Scan for the cell matching the given text and deliver its [x, y] coordinate at center. 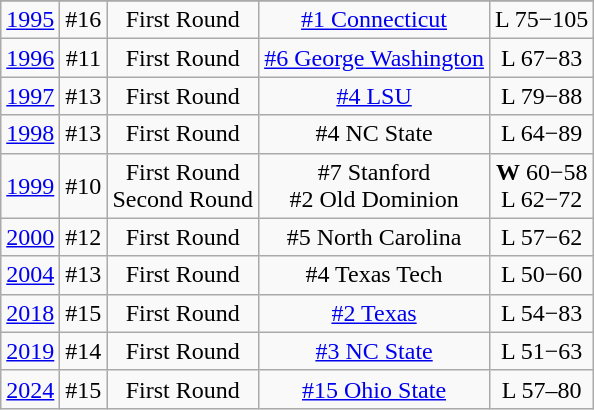
L 75−105 [541, 20]
#1 Connecticut [374, 20]
2024 [30, 389]
#3 NC State [374, 351]
#6 George Washington [374, 58]
L 54−83 [541, 313]
#4 NC State [374, 134]
1998 [30, 134]
#14 [84, 351]
First RoundSecond Round [183, 186]
L 79−88 [541, 96]
#11 [84, 58]
#10 [84, 186]
L 51−63 [541, 351]
#4 Texas Tech [374, 275]
2000 [30, 237]
L 57−62 [541, 237]
L 67−83 [541, 58]
#12 [84, 237]
1997 [30, 96]
2019 [30, 351]
1999 [30, 186]
W 60−58L 62−72 [541, 186]
#5 North Carolina [374, 237]
#7 Stanford#2 Old Dominion [374, 186]
L 57–80 [541, 389]
2004 [30, 275]
L 50−60 [541, 275]
1996 [30, 58]
#15 Ohio State [374, 389]
#4 LSU [374, 96]
1995 [30, 20]
L 64−89 [541, 134]
#16 [84, 20]
2018 [30, 313]
#2 Texas [374, 313]
